Identify which cell holds the provided text, then report its (X, Y) central coordinate. 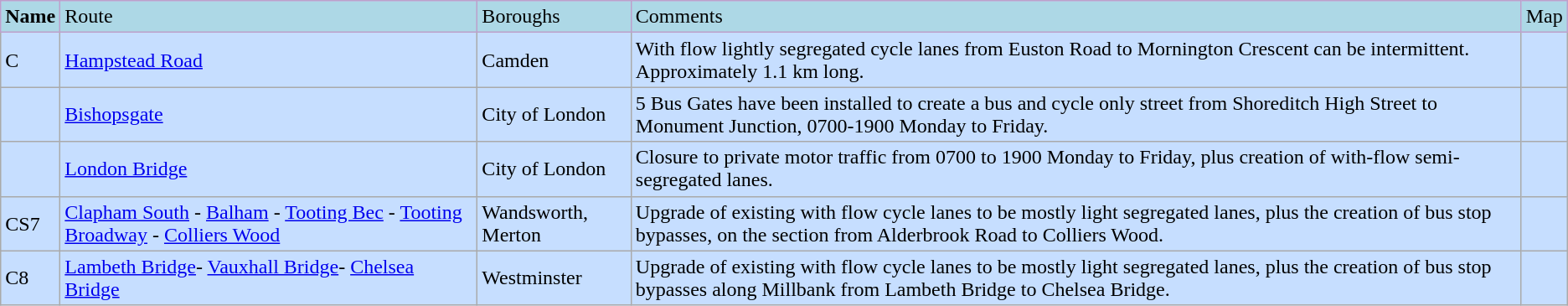
Closure to private motor traffic from 0700 to 1900 Monday to Friday, plus creation of with-flow semi-segregated lanes. (1075, 169)
Westminster (554, 278)
Wandsworth, Merton (554, 223)
Boroughs (554, 17)
Map (1545, 17)
Name (30, 17)
CS7 (30, 223)
London Bridge (269, 169)
C (30, 60)
Bishopsgate (269, 114)
Route (269, 17)
Lambeth Bridge- Vauxhall Bridge- Chelsea Bridge (269, 278)
C8 (30, 278)
Camden (554, 60)
Comments (1075, 17)
Clapham South - Balham - Tooting Bec - Tooting Broadway - Colliers Wood (269, 223)
With flow lightly segregated cycle lanes from Euston Road to Mornington Crescent can be intermittent. Approximately 1.1 km long. (1075, 60)
5 Bus Gates have been installed to create a bus and cycle only street from Shoreditch High Street to Monument Junction, 0700-1900 Monday to Friday. (1075, 114)
Hampstead Road (269, 60)
